From the cell containing the given text, extract its center point as (x, y) coordinate. 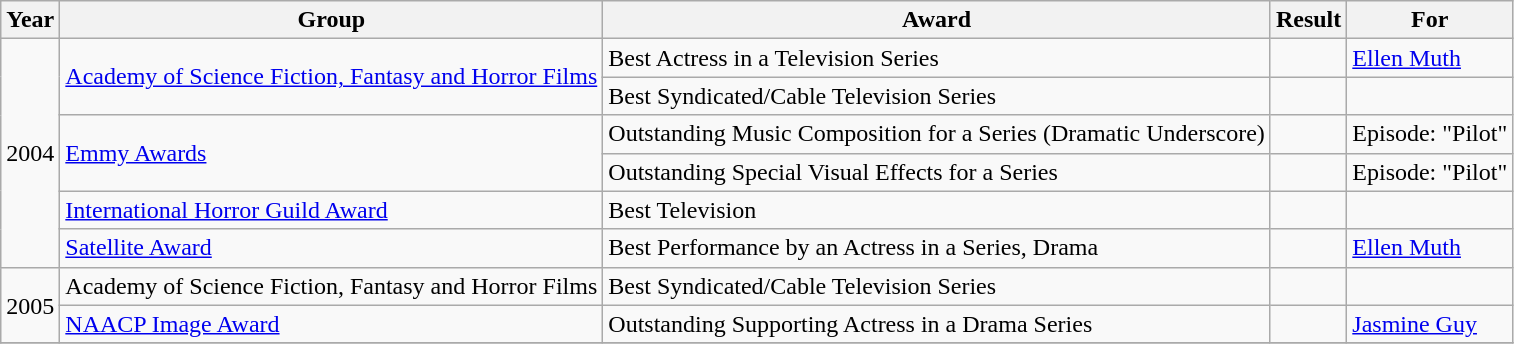
Outstanding Supporting Actress in a Drama Series (937, 324)
Jasmine Guy (1430, 324)
Outstanding Music Composition for a Series (Dramatic Underscore) (937, 134)
Best Television (937, 210)
2005 (30, 305)
Result (1308, 20)
Group (332, 20)
Emmy Awards (332, 153)
Best Actress in a Television Series (937, 58)
Satellite Award (332, 248)
International Horror Guild Award (332, 210)
2004 (30, 153)
NAACP Image Award (332, 324)
For (1430, 20)
Outstanding Special Visual Effects for a Series (937, 172)
Year (30, 20)
Best Performance by an Actress in a Series, Drama (937, 248)
Award (937, 20)
